Return the (X, Y) coordinate for the center point of the cell that contains the specified text.  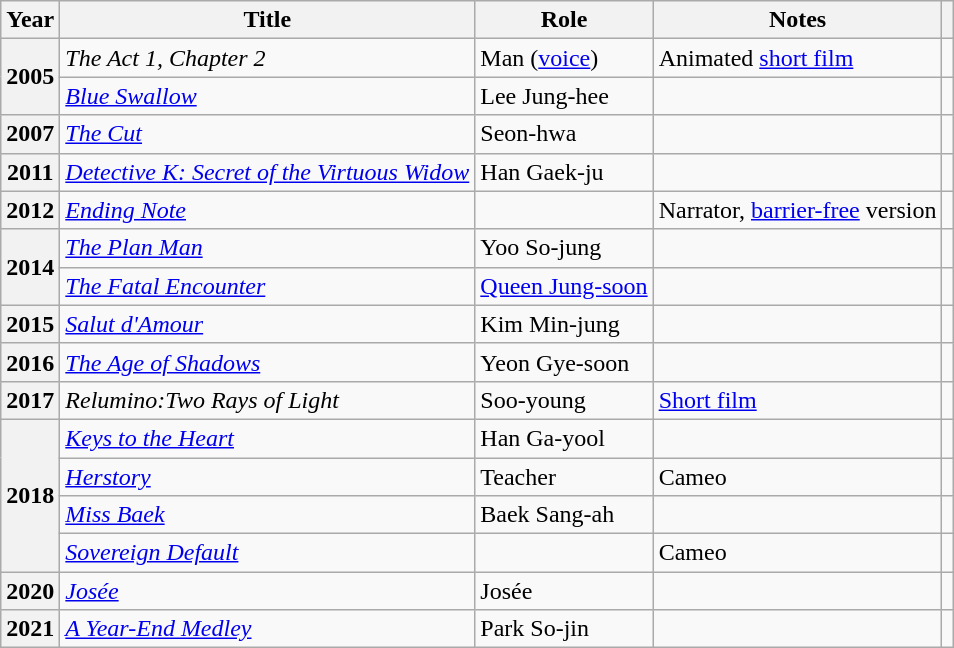
Short film (798, 400)
Park So-jin (564, 629)
2007 (30, 134)
Sovereign Default (268, 553)
The Cut (268, 134)
2021 (30, 629)
2011 (30, 172)
Keys to the Heart (268, 438)
2020 (30, 591)
Man (voice) (564, 58)
Role (564, 20)
Miss Baek (268, 515)
2017 (30, 400)
A Year-End Medley (268, 629)
Animated short film (798, 58)
Blue Swallow (268, 96)
Herstory (268, 477)
Detective K: Secret of the Virtuous Widow (268, 172)
Narrator, barrier-free version (798, 210)
The Act 1, Chapter 2 (268, 58)
The Plan Man (268, 248)
Title (268, 20)
Ending Note (268, 210)
Yoo So-jung (564, 248)
Han Gaek-ju (564, 172)
The Age of Shadows (268, 362)
Lee Jung-hee (564, 96)
2015 (30, 324)
Yeon Gye-soon (564, 362)
Seon-hwa (564, 134)
2016 (30, 362)
The Fatal Encounter (268, 286)
Notes (798, 20)
Kim Min-jung (564, 324)
Han Ga-yool (564, 438)
2012 (30, 210)
Queen Jung-soon (564, 286)
Salut d'Amour (268, 324)
Year (30, 20)
2014 (30, 267)
Relumino:Two Rays of Light (268, 400)
Soo-young (564, 400)
2005 (30, 77)
Teacher (564, 477)
Baek Sang-ah (564, 515)
2018 (30, 495)
